Return the (X, Y) coordinate for the center point of the cell that contains the specified text.  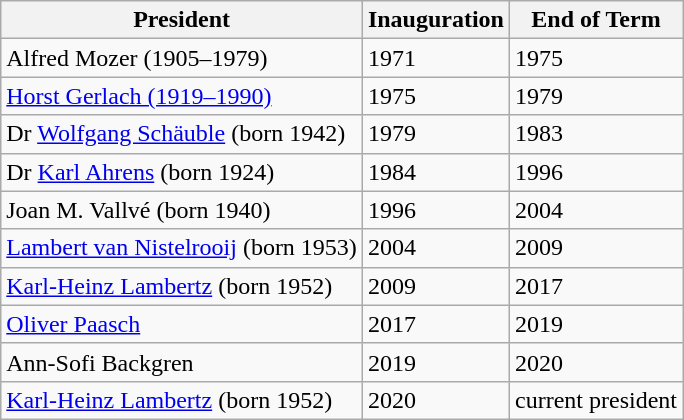
current president (596, 400)
President (182, 20)
Joan M. Vallvé (born 1940) (182, 210)
Oliver Paasch (182, 324)
1983 (596, 134)
1984 (436, 172)
1971 (436, 58)
Lambert van Nistelrooij (born 1953) (182, 248)
Dr Karl Ahrens (born 1924) (182, 172)
Dr Wolfgang Schäuble (born 1942) (182, 134)
Ann-Sofi Backgren (182, 362)
End of Term (596, 20)
Inauguration (436, 20)
Alfred Mozer (1905–1979) (182, 58)
Horst Gerlach (1919–1990) (182, 96)
